Search for the cell housing the specified text and yield its [x, y] center coordinate. 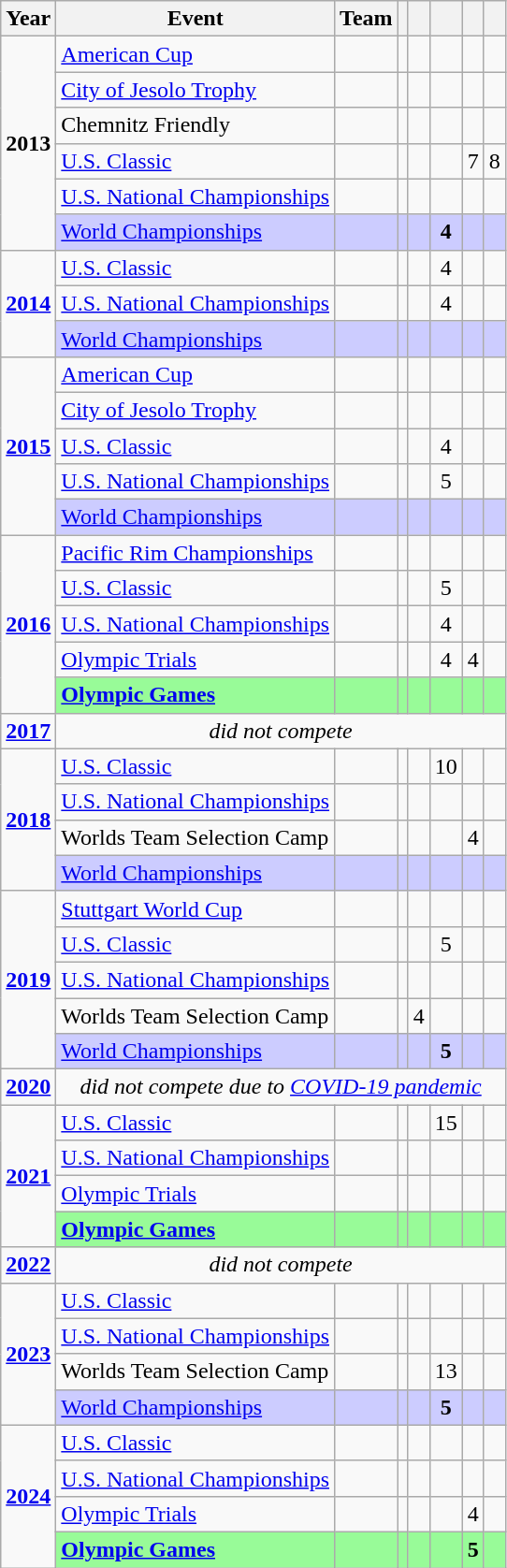
2021 [28, 1176]
8 [494, 161]
2014 [28, 303]
2013 [28, 143]
2016 [28, 624]
Pacific Rim Championships [196, 553]
did not compete due to COVID-19 pandemic [281, 1087]
Chemnitz Friendly [196, 125]
13 [445, 1372]
Event [196, 19]
2018 [28, 820]
2020 [28, 1087]
2023 [28, 1354]
Team [367, 19]
2022 [28, 1265]
2019 [28, 980]
2017 [28, 731]
Stuttgart World Cup [196, 908]
7 [473, 161]
2024 [28, 1496]
15 [445, 1123]
Year [28, 19]
10 [445, 766]
2015 [28, 445]
